For the text-containing cell, return its midpoint in (X, Y) coordinate format. 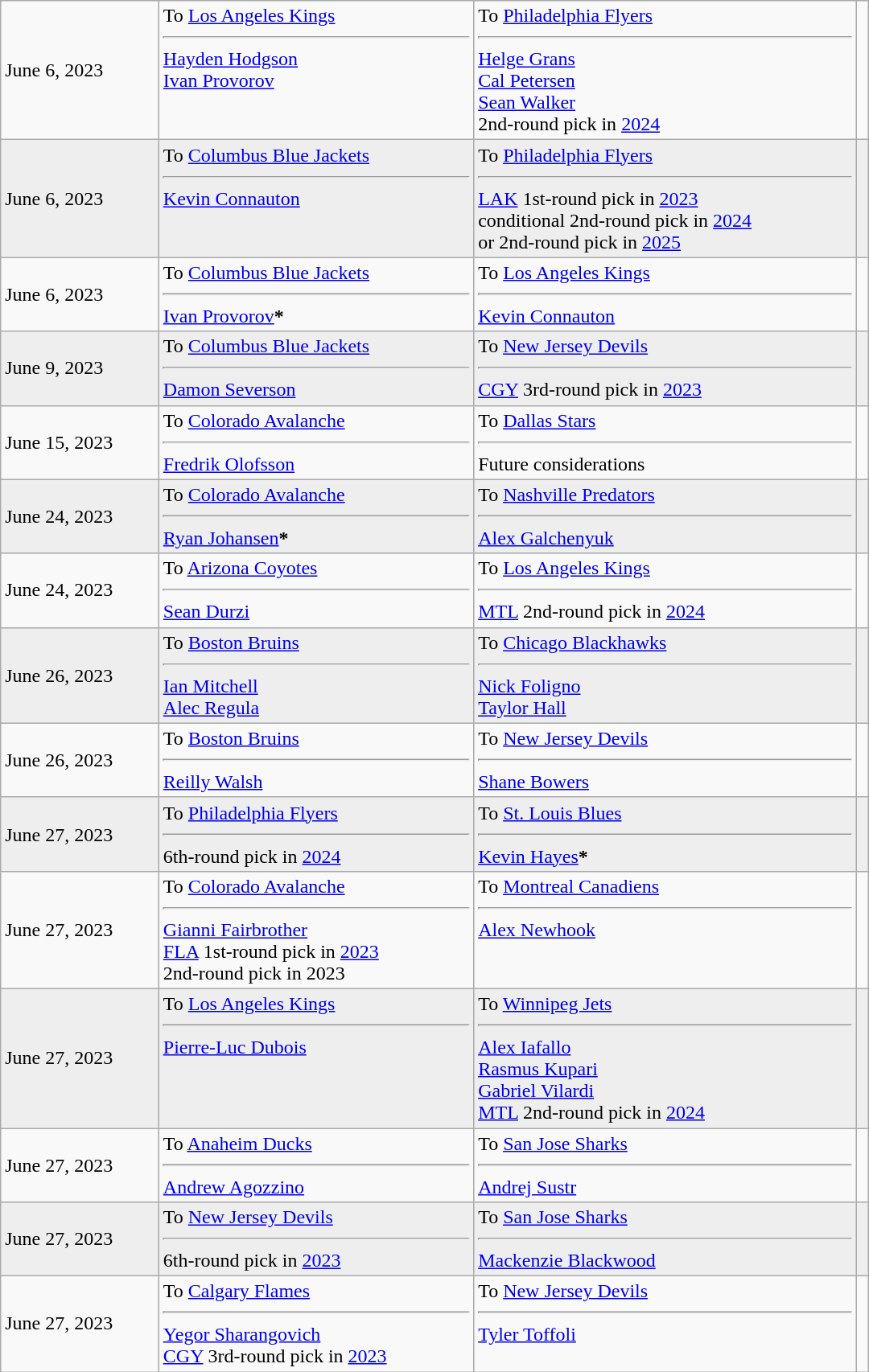
To Calgary FlamesYegor SharangovichCGY 3rd-round pick in 2023 (315, 1324)
To Arizona CoyotesSean Durzi (315, 590)
To Colorado AvalancheGianni FairbrotherFLA 1st-round pick in 20232nd-round pick in 2023 (315, 930)
To Dallas StarsFuture considerations (665, 442)
To Chicago BlackhawksNick FolignoTaylor Hall (665, 676)
To Los Angeles KingsPierre-Luc Dubois (315, 1058)
To Philadelphia FlyersLAK 1st-round pick in 2023conditional 2nd-round pick in 2024or 2nd-round pick in 2025 (665, 199)
To New Jersey DevilsShane Bowers (665, 760)
To Los Angeles KingsMTL 2nd-round pick in 2024 (665, 590)
To Columbus Blue JacketsDamon Severson (315, 368)
To Los Angeles KingsKevin Connauton (665, 294)
To San Jose SharksMackenzie Blackwood (665, 1239)
To Philadelphia FlyersHelge GransCal PetersenSean Walker2nd-round pick in 2024 (665, 71)
To Boston BruinsIan MitchellAlec Regula (315, 676)
To Columbus Blue JacketsIvan Provorov* (315, 294)
To San Jose SharksAndrej Sustr (665, 1165)
To Colorado AvalancheRyan Johansen* (315, 516)
To Philadelphia Flyers6th-round pick in 2024 (315, 834)
To Boston BruinsReilly Walsh (315, 760)
To St. Louis BluesKevin Hayes* (665, 834)
To Colorado AvalancheFredrik Olofsson (315, 442)
June 15, 2023 (80, 442)
To Montreal CanadiensAlex Newhook (665, 930)
To Los Angeles KingsHayden HodgsonIvan Provorov (315, 71)
To New Jersey DevilsTyler Toffoli (665, 1324)
To Columbus Blue JacketsKevin Connauton (315, 199)
To New Jersey Devils6th-round pick in 2023 (315, 1239)
To New Jersey DevilsCGY 3rd-round pick in 2023 (665, 368)
To Anaheim DucksAndrew Agozzino (315, 1165)
To Winnipeg JetsAlex IafalloRasmus KupariGabriel VilardiMTL 2nd-round pick in 2024 (665, 1058)
To Nashville PredatorsAlex Galchenyuk (665, 516)
June 9, 2023 (80, 368)
